Return the [X, Y] coordinate for the center point of the cell that contains the specified text.  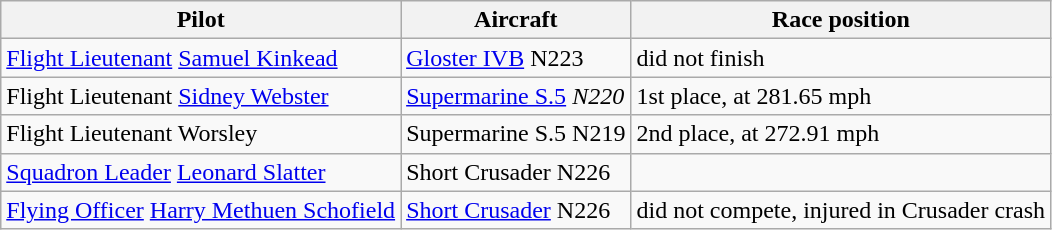
Race position [841, 20]
Aircraft [516, 20]
1st place, at 281.65 mph [841, 96]
Pilot [201, 20]
Supermarine S.5 N220 [516, 96]
Flight Lieutenant Samuel Kinkead [201, 58]
Flying Officer Harry Methuen Schofield [201, 210]
2nd place, at 272.91 mph [841, 134]
Flight Lieutenant Sidney Webster [201, 96]
did not finish [841, 58]
Gloster IVB N223 [516, 58]
did not compete, injured in Crusader crash [841, 210]
Supermarine S.5 N219 [516, 134]
Squadron Leader Leonard Slatter [201, 172]
Flight Lieutenant Worsley [201, 134]
